For the text-containing cell, return its midpoint in [x, y] coordinate format. 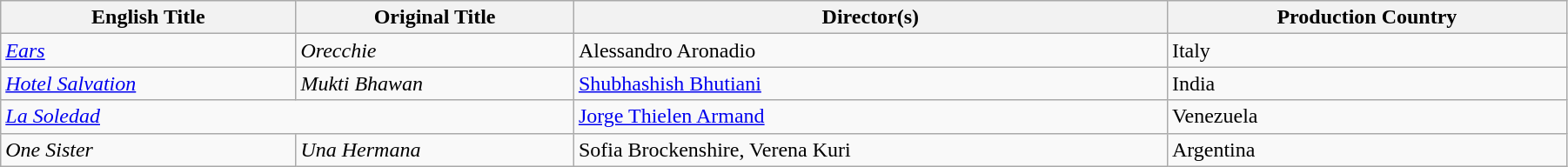
Shubhashish Bhutiani [870, 83]
Orecchie [435, 50]
English Title [148, 17]
Jorge Thielen Armand [870, 117]
Mukti Bhawan [435, 83]
Production Country [1366, 17]
Venezuela [1366, 117]
Alessandro Aronadio [870, 50]
Hotel Salvation [148, 83]
Una Hermana [435, 150]
Argentina [1366, 150]
La Soledad [287, 117]
Original Title [435, 17]
One Sister [148, 150]
Italy [1366, 50]
Ears [148, 50]
Sofia Brockenshire, Verena Kuri [870, 150]
India [1366, 83]
Director(s) [870, 17]
